Find where the given text appears and provide that cell's center as (X, Y) coordinate. 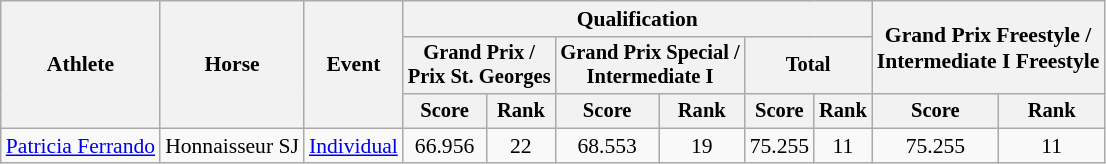
Honnaisseur SJ (232, 146)
Grand Prix /Prix St. Georges (480, 66)
Patricia Ferrando (80, 146)
Athlete (80, 64)
Horse (232, 64)
Event (354, 64)
Qualification (638, 19)
Total (808, 66)
22 (520, 146)
Individual (354, 146)
19 (702, 146)
Grand Prix Special /Intermediate I (650, 66)
Grand Prix Freestyle /Intermediate I Freestyle (988, 48)
66.956 (444, 146)
68.553 (606, 146)
